Determine the (x, y) coordinate at the center of the cell enclosing the given text.  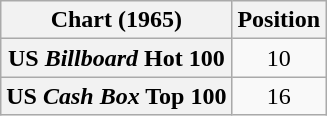
10 (279, 58)
US Cash Box Top 100 (116, 96)
Position (279, 20)
Chart (1965) (116, 20)
16 (279, 96)
US Billboard Hot 100 (116, 58)
